Pinpoint the cell where the given text exists, returning its [X, Y] midpoint coordinate. 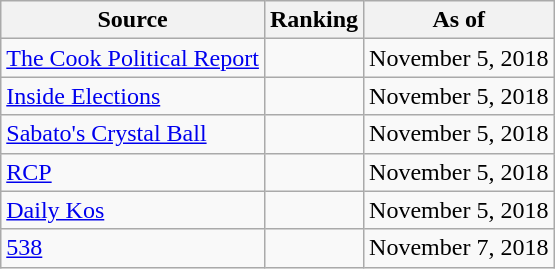
Sabato's Crystal Ball [133, 134]
538 [133, 248]
The Cook Political Report [133, 58]
RCP [133, 172]
Ranking [314, 20]
Inside Elections [133, 96]
November 7, 2018 [459, 248]
Source [133, 20]
As of [459, 20]
Daily Kos [133, 210]
